Extract the [X, Y] coordinate from the center of the cell holding the provided text.  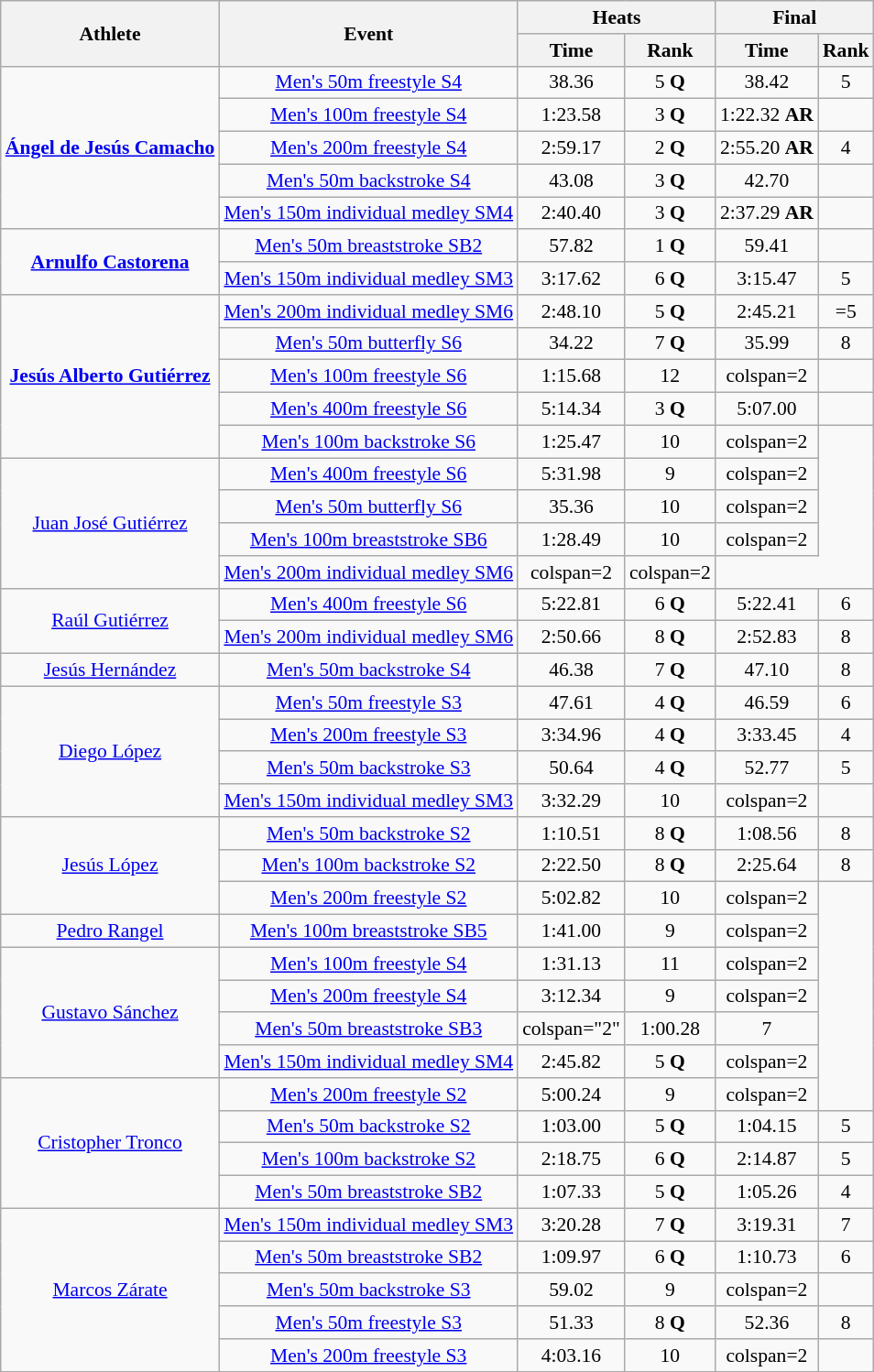
Final [795, 17]
2 Q [671, 148]
1:07.33 [572, 1192]
1:31.13 [572, 964]
3:15.47 [767, 278]
3:17.62 [572, 278]
1:23.58 [572, 115]
46.38 [572, 670]
Pedro Rangel [110, 931]
1:15.68 [572, 376]
2:22.50 [572, 866]
5:31.98 [572, 474]
Arnulfo Castorena [110, 262]
Heats [617, 17]
1:10.73 [767, 1258]
3:33.45 [767, 735]
46.59 [767, 702]
1:25.47 [572, 441]
2:45.21 [767, 311]
59.41 [767, 246]
1:09.97 [572, 1258]
colspan="2" [572, 1029]
2:25.64 [767, 866]
2:55.20 AR [767, 148]
38.36 [572, 82]
3:32.29 [572, 800]
Jesús López [110, 866]
5:22.41 [767, 604]
2:37.29 AR [767, 213]
1:04.15 [767, 1127]
Men's 100m backstroke S6 [368, 441]
2:14.87 [767, 1160]
2:40.40 [572, 213]
35.36 [572, 507]
2:59.17 [572, 148]
11 [671, 964]
Men's 50m freestyle S4 [368, 82]
52.77 [767, 768]
42.70 [767, 180]
2:50.66 [572, 637]
Athlete [110, 33]
Men's 100m breaststroke SB6 [368, 539]
1:03.00 [572, 1127]
47.61 [572, 702]
38.42 [767, 82]
2:45.82 [572, 1062]
1:00.28 [671, 1029]
Event [368, 33]
1:22.32 AR [767, 115]
47.10 [767, 670]
4:03.16 [572, 1356]
=5 [847, 311]
5:14.34 [572, 409]
2:18.75 [572, 1160]
3:34.96 [572, 735]
50.64 [572, 768]
3:12.34 [572, 996]
2:52.83 [767, 637]
57.82 [572, 246]
1:05.26 [767, 1192]
5:22.81 [572, 604]
5:00.24 [572, 1094]
Raúl Gutiérrez [110, 621]
35.99 [767, 343]
43.08 [572, 180]
1:41.00 [572, 931]
1 Q [671, 246]
59.02 [572, 1290]
Ángel de Jesús Camacho [110, 147]
52.36 [767, 1323]
Jesús Hernández [110, 670]
3:19.31 [767, 1225]
51.33 [572, 1323]
Jesús Alberto Gutiérrez [110, 376]
Men's 100m freestyle S6 [368, 376]
Men's 100m breaststroke SB5 [368, 931]
Cristopher Tronco [110, 1143]
5:07.00 [767, 409]
Diego López [110, 751]
Men's 50m breaststroke SB3 [368, 1029]
1:28.49 [572, 539]
1:10.51 [572, 833]
12 [671, 376]
1:08.56 [767, 833]
Gustavo Sánchez [110, 1012]
Juan José Gutiérrez [110, 523]
3:20.28 [572, 1225]
34.22 [572, 343]
5:02.82 [572, 898]
2:48.10 [572, 311]
Marcos Zárate [110, 1290]
